Return the [x, y] coordinate for the center point of the cell that contains the specified text.  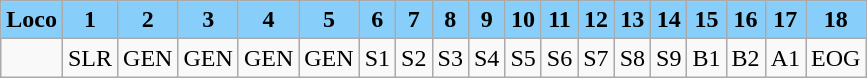
16 [746, 20]
7 [414, 20]
S2 [414, 58]
S4 [486, 58]
13 [632, 20]
B2 [746, 58]
S9 [669, 58]
A1 [785, 58]
5 [329, 20]
2 [148, 20]
3 [208, 20]
8 [450, 20]
EOG [836, 58]
S3 [450, 58]
10 [523, 20]
S6 [559, 58]
S7 [596, 58]
SLR [90, 58]
14 [669, 20]
6 [377, 20]
15 [706, 20]
17 [785, 20]
S1 [377, 58]
B1 [706, 58]
1 [90, 20]
12 [596, 20]
11 [559, 20]
18 [836, 20]
Loco [32, 20]
4 [268, 20]
9 [486, 20]
S5 [523, 58]
S8 [632, 58]
